Return the (x, y) coordinate for the center point of the cell that contains the specified text.  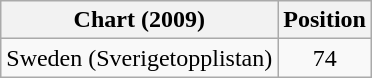
Chart (2009) (140, 20)
Sweden (Sverigetopplistan) (140, 58)
74 (325, 58)
Position (325, 20)
